Scan for the cell matching the given text and deliver its [X, Y] coordinate at center. 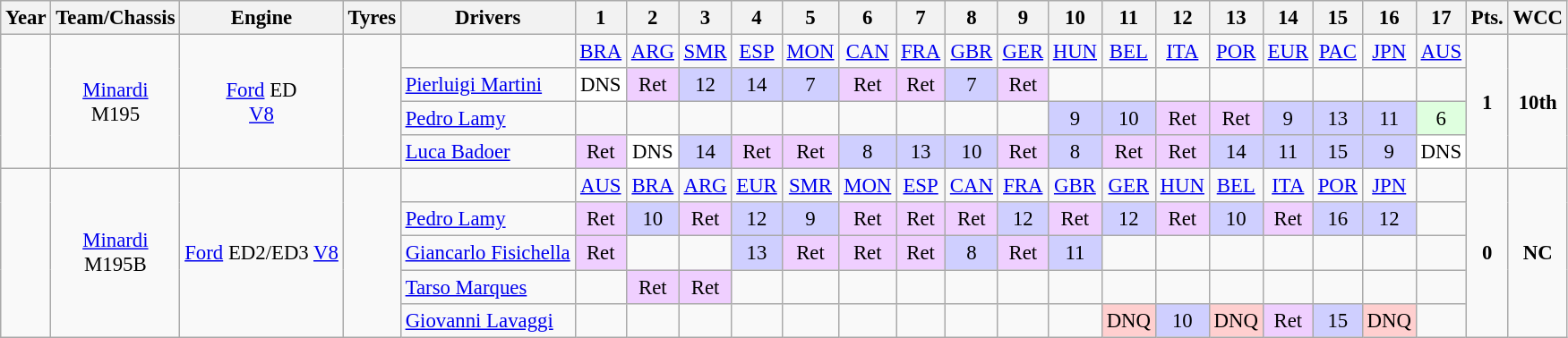
Drivers [487, 18]
PAC [1338, 52]
3 [706, 18]
MinardiM195B [116, 253]
4 [757, 18]
NC [1538, 253]
Tyres [372, 18]
Giancarlo Fisichella [487, 253]
Engine [261, 18]
Pts. [1487, 18]
Ford ED2/ED3 V8 [261, 253]
Luca Badoer [487, 152]
Team/Chassis [116, 18]
Giovanni Lavaggi [487, 320]
WCC [1538, 18]
Pierluigi Martini [487, 85]
10th [1538, 102]
Tarso Marques [487, 287]
17 [1441, 18]
Ford EDV8 [261, 102]
2 [652, 18]
5 [810, 18]
Year [26, 18]
0 [1487, 253]
MinardiM195 [116, 102]
